Extract the (X, Y) coordinate from the center of the cell holding the provided text.  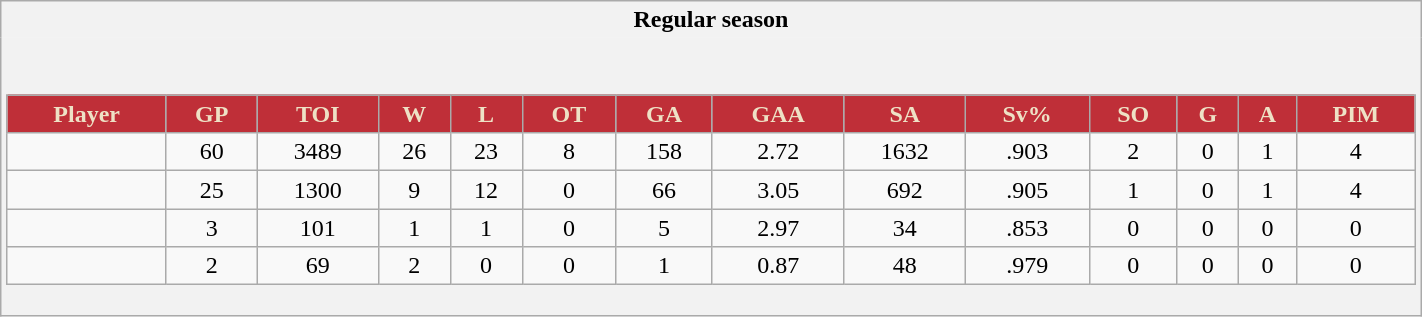
.905 (1027, 190)
8 (569, 152)
L (486, 114)
34 (904, 228)
25 (212, 190)
3.05 (778, 190)
Player (86, 114)
158 (664, 152)
PIM (1356, 114)
1300 (318, 190)
GAA (778, 114)
3 (212, 228)
1632 (904, 152)
101 (318, 228)
.979 (1027, 266)
5 (664, 228)
0.87 (778, 266)
48 (904, 266)
66 (664, 190)
GP (212, 114)
Regular season (711, 20)
SO (1133, 114)
A (1267, 114)
TOI (318, 114)
.853 (1027, 228)
60 (212, 152)
W (414, 114)
Sv% (1027, 114)
9 (414, 190)
23 (486, 152)
12 (486, 190)
2.97 (778, 228)
OT (569, 114)
69 (318, 266)
3489 (318, 152)
G (1208, 114)
2.72 (778, 152)
GA (664, 114)
26 (414, 152)
SA (904, 114)
.903 (1027, 152)
692 (904, 190)
